Return [x, y] of the center of cell containing provided text 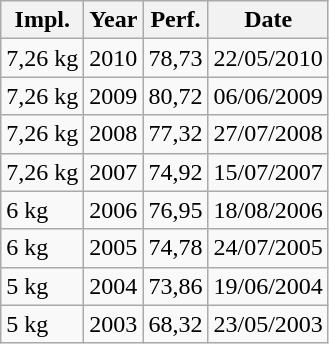
2003 [114, 324]
76,95 [176, 210]
19/06/2004 [268, 286]
2007 [114, 172]
2005 [114, 248]
23/05/2003 [268, 324]
22/05/2010 [268, 58]
2006 [114, 210]
2004 [114, 286]
68,32 [176, 324]
Year [114, 20]
80,72 [176, 96]
27/07/2008 [268, 134]
78,73 [176, 58]
2010 [114, 58]
15/07/2007 [268, 172]
2008 [114, 134]
24/07/2005 [268, 248]
Date [268, 20]
73,86 [176, 286]
74,78 [176, 248]
2009 [114, 96]
18/08/2006 [268, 210]
Impl. [42, 20]
74,92 [176, 172]
Perf. [176, 20]
06/06/2009 [268, 96]
77,32 [176, 134]
